Determine the (x, y) coordinate at the center of the cell enclosing the given text.  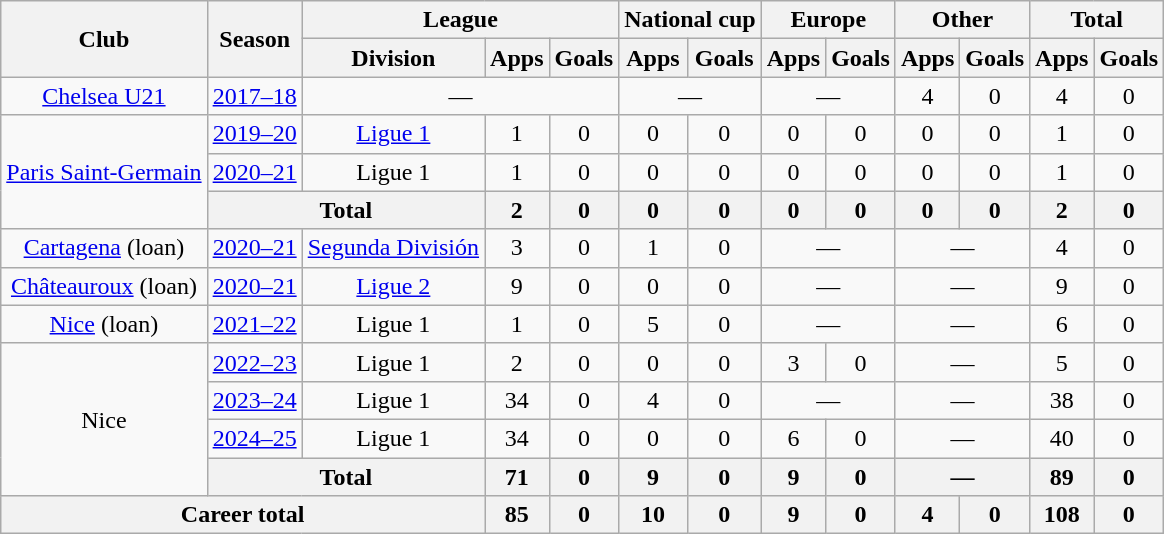
2024–25 (254, 438)
2021–22 (254, 324)
Châteauroux (loan) (104, 286)
Cartagena (loan) (104, 248)
2022–23 (254, 362)
2023–24 (254, 400)
Segunda División (393, 248)
Division (393, 58)
Career total (243, 515)
Paris Saint-Germain (104, 172)
40 (1062, 438)
89 (1062, 477)
Season (254, 39)
2019–20 (254, 134)
38 (1062, 400)
Nice (loan) (104, 324)
Europe (828, 20)
108 (1062, 515)
Other (962, 20)
Nice (104, 419)
71 (517, 477)
85 (517, 515)
Ligue 2 (393, 286)
League (460, 20)
10 (653, 515)
National cup (690, 20)
Club (104, 39)
Chelsea U21 (104, 96)
2017–18 (254, 96)
